Determine the (x, y) coordinate at the center of the cell enclosing the given text.  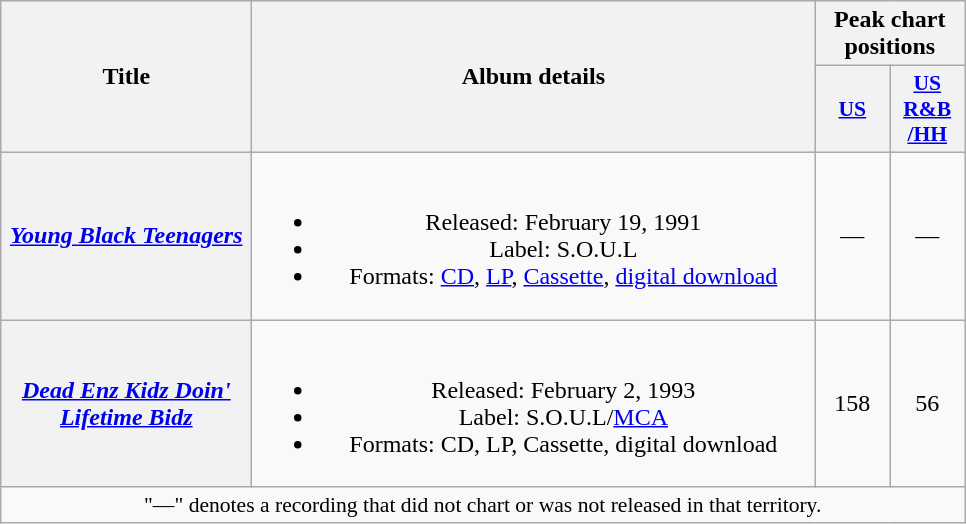
Peak chart positions (890, 34)
Released: February 19, 1991Label: S.O.U.LFormats: CD, LP, Cassette, digital download (534, 236)
USR&B/HH (928, 110)
"—" denotes a recording that did not chart or was not released in that territory. (483, 505)
Released: February 2, 1993Label: S.O.U.L/MCAFormats: CD, LP, Cassette, digital download (534, 404)
US (852, 110)
56 (928, 404)
Title (126, 77)
158 (852, 404)
Album details (534, 77)
Dead Enz Kidz Doin' Lifetime Bidz (126, 404)
Young Black Teenagers (126, 236)
